From the cell containing the given text, extract its center point as [X, Y] coordinate. 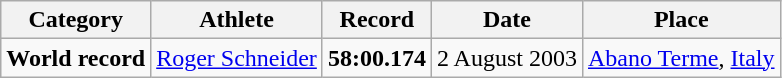
Roger Schneider [237, 58]
Athlete [237, 20]
World record [76, 58]
Record [376, 20]
Place [681, 20]
Abano Terme, Italy [681, 58]
Category [76, 20]
Date [506, 20]
2 August 2003 [506, 58]
58:00.174 [376, 58]
